Extract the [X, Y] coordinate from the center of the cell holding the provided text.  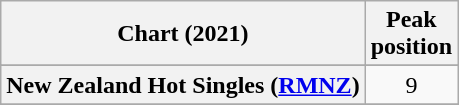
Chart (2021) [183, 34]
New Zealand Hot Singles (RMNZ) [183, 85]
9 [411, 85]
Peakposition [411, 34]
